Determine the (x, y) coordinate at the center of the cell enclosing the given text.  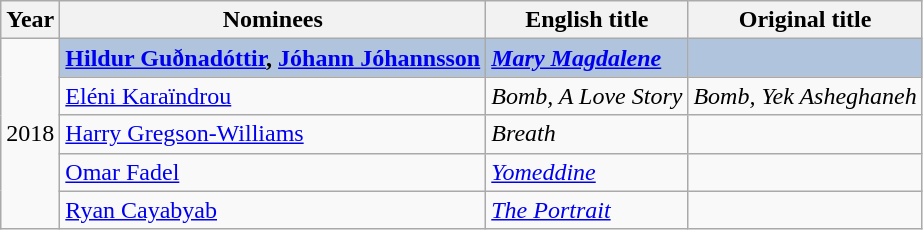
Ryan Cayabyab (273, 210)
Harry Gregson-Williams (273, 134)
The Portrait (587, 210)
2018 (30, 134)
Year (30, 20)
Hildur Guðnadóttir, Jóhann Jóhannsson (273, 58)
Breath (587, 134)
Bomb, Yek Asheghaneh (805, 96)
Omar Fadel (273, 172)
Nominees (273, 20)
Bomb, A Love Story (587, 96)
Mary Magdalene (587, 58)
Yomeddine (587, 172)
Eléni Karaïndrou (273, 96)
Original title (805, 20)
English title (587, 20)
